Output the (x, y) coordinate of the center of the cell containing the given text.  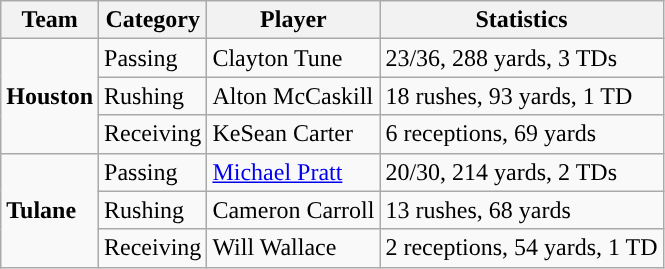
Alton McCaskill (294, 96)
Player (294, 20)
Clayton Tune (294, 58)
Cameron Carroll (294, 210)
Michael Pratt (294, 172)
Tulane (50, 210)
6 receptions, 69 yards (522, 134)
2 receptions, 54 yards, 1 TD (522, 248)
Statistics (522, 20)
18 rushes, 93 yards, 1 TD (522, 96)
Will Wallace (294, 248)
13 rushes, 68 yards (522, 210)
20/30, 214 yards, 2 TDs (522, 172)
23/36, 288 yards, 3 TDs (522, 58)
Team (50, 20)
Houston (50, 96)
Category (153, 20)
KeSean Carter (294, 134)
